Detect which cell encompasses the target text, then output its [X, Y] center coordinate. 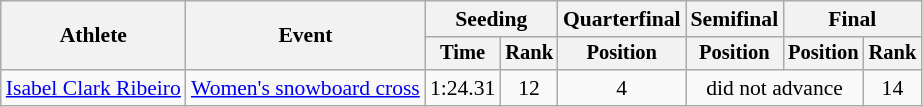
Athlete [94, 36]
Semifinal [735, 19]
Isabel Clark Ribeiro [94, 88]
Final [852, 19]
1:24.31 [462, 88]
Women's snowboard cross [306, 88]
did not advance [775, 88]
Time [462, 54]
4 [622, 88]
Event [306, 36]
12 [529, 88]
Quarterfinal [622, 19]
Seeding [492, 19]
14 [893, 88]
